Search for the cell housing the specified text and yield its [X, Y] center coordinate. 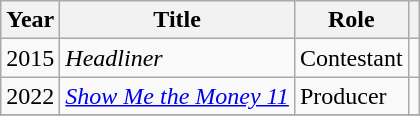
Year [30, 20]
2022 [30, 96]
Contestant [351, 58]
Title [178, 20]
Headliner [178, 58]
Producer [351, 96]
Role [351, 20]
2015 [30, 58]
Show Me the Money 11 [178, 96]
